Output the [X, Y] coordinate of the center of the cell containing the given text.  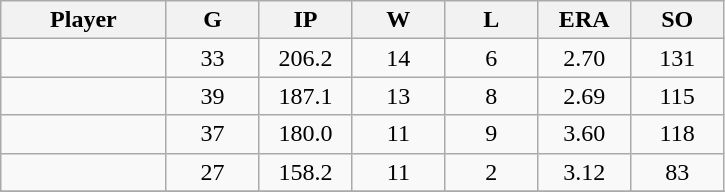
2.69 [584, 96]
180.0 [306, 134]
W [398, 20]
115 [678, 96]
3.12 [584, 172]
2.70 [584, 58]
39 [212, 96]
83 [678, 172]
SO [678, 20]
6 [492, 58]
206.2 [306, 58]
187.1 [306, 96]
33 [212, 58]
L [492, 20]
8 [492, 96]
G [212, 20]
27 [212, 172]
ERA [584, 20]
158.2 [306, 172]
Player [84, 20]
2 [492, 172]
IP [306, 20]
14 [398, 58]
3.60 [584, 134]
9 [492, 134]
37 [212, 134]
118 [678, 134]
13 [398, 96]
131 [678, 58]
